Return (X, Y) of the center of cell containing provided text 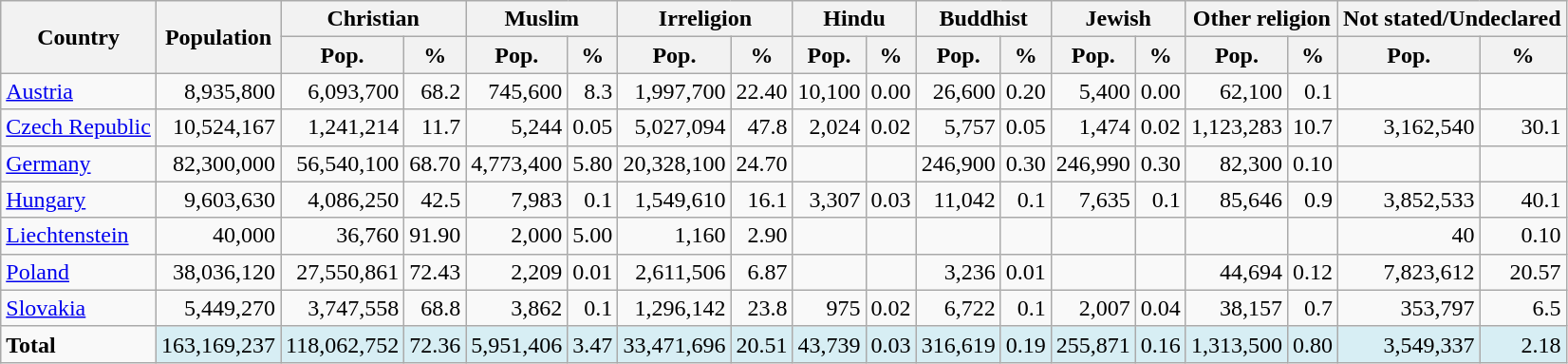
Other religion (1261, 19)
246,990 (1093, 163)
27,550,861 (343, 272)
68.2 (435, 91)
Country (79, 37)
745,600 (516, 91)
Muslim (542, 19)
Poland (79, 272)
Hindu (854, 19)
0.7 (1312, 308)
10,100 (830, 91)
2,611,506 (674, 272)
11.7 (435, 127)
3,236 (959, 272)
163,169,237 (218, 344)
0.80 (1312, 344)
3,862 (516, 308)
0.12 (1312, 272)
82,300,000 (218, 163)
26,600 (959, 91)
2,007 (1093, 308)
4,086,250 (343, 200)
255,871 (1093, 344)
3,549,337 (1409, 344)
7,635 (1093, 200)
43,739 (830, 344)
5,449,270 (218, 308)
Germany (79, 163)
3,747,558 (343, 308)
7,823,612 (1409, 272)
38,157 (1236, 308)
82,300 (1236, 163)
2.90 (761, 236)
68.70 (435, 163)
24.70 (761, 163)
40.1 (1522, 200)
5,400 (1093, 91)
5.80 (592, 163)
3,307 (830, 200)
5.00 (592, 236)
20.57 (1522, 272)
Total (79, 344)
Hungary (79, 200)
62,100 (1236, 91)
1,123,283 (1236, 127)
72.43 (435, 272)
Buddhist (983, 19)
33,471,696 (674, 344)
36,760 (343, 236)
6.87 (761, 272)
Christian (374, 19)
40 (1409, 236)
1,474 (1093, 127)
353,797 (1409, 308)
11,042 (959, 200)
44,694 (1236, 272)
10.7 (1312, 127)
42.5 (435, 200)
316,619 (959, 344)
40,000 (218, 236)
68.8 (435, 308)
5,757 (959, 127)
38,036,120 (218, 272)
Austria (79, 91)
2,024 (830, 127)
Population (218, 37)
2,209 (516, 272)
Irreligion (705, 19)
2,000 (516, 236)
8.3 (592, 91)
Liechtenstein (79, 236)
22.40 (761, 91)
6,093,700 (343, 91)
1,296,142 (674, 308)
56,540,100 (343, 163)
Jewish (1118, 19)
246,900 (959, 163)
975 (830, 308)
1,313,500 (1236, 344)
0.19 (1025, 344)
6.5 (1522, 308)
85,646 (1236, 200)
7,983 (516, 200)
Czech Republic (79, 127)
91.90 (435, 236)
23.8 (761, 308)
5,027,094 (674, 127)
1,997,700 (674, 91)
5,951,406 (516, 344)
47.8 (761, 127)
20.51 (761, 344)
6,722 (959, 308)
2.18 (1522, 344)
3,852,533 (1409, 200)
118,062,752 (343, 344)
20,328,100 (674, 163)
1,241,214 (343, 127)
Slovakia (79, 308)
9,603,630 (218, 200)
72.36 (435, 344)
1,549,610 (674, 200)
0.16 (1160, 344)
10,524,167 (218, 127)
Not stated/Undeclared (1452, 19)
16.1 (761, 200)
0.04 (1160, 308)
0.20 (1025, 91)
1,160 (674, 236)
3.47 (592, 344)
4,773,400 (516, 163)
5,244 (516, 127)
30.1 (1522, 127)
3,162,540 (1409, 127)
8,935,800 (218, 91)
0.9 (1312, 200)
